Pinpoint the cell where the given text exists, returning its [X, Y] midpoint coordinate. 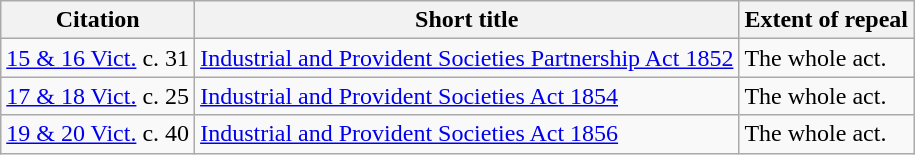
Industrial and Provident Societies Partnership Act 1852 [467, 58]
Industrial and Provident Societies Act 1854 [467, 96]
Citation [98, 20]
17 & 18 Vict. c. 25 [98, 96]
19 & 20 Vict. c. 40 [98, 134]
Extent of repeal [826, 20]
Industrial and Provident Societies Act 1856 [467, 134]
15 & 16 Vict. c. 31 [98, 58]
Short title [467, 20]
